Find where the given text appears and provide that cell's center as [x, y] coordinate. 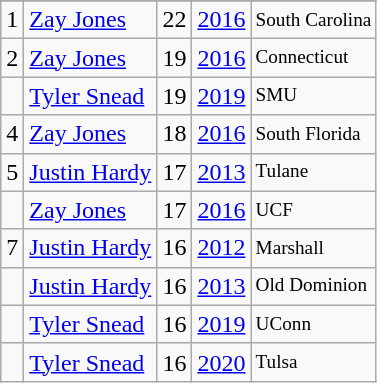
7 [12, 248]
South Florida [314, 134]
1 [12, 20]
Marshall [314, 248]
UConn [314, 324]
Old Dominion [314, 286]
SMU [314, 96]
2020 [222, 362]
South Carolina [314, 20]
5 [12, 172]
Connecticut [314, 58]
Tulane [314, 172]
UCF [314, 210]
22 [174, 20]
4 [12, 134]
2012 [222, 248]
2 [12, 58]
18 [174, 134]
Tulsa [314, 362]
